Output the [x, y] coordinate of the center of the cell containing the given text.  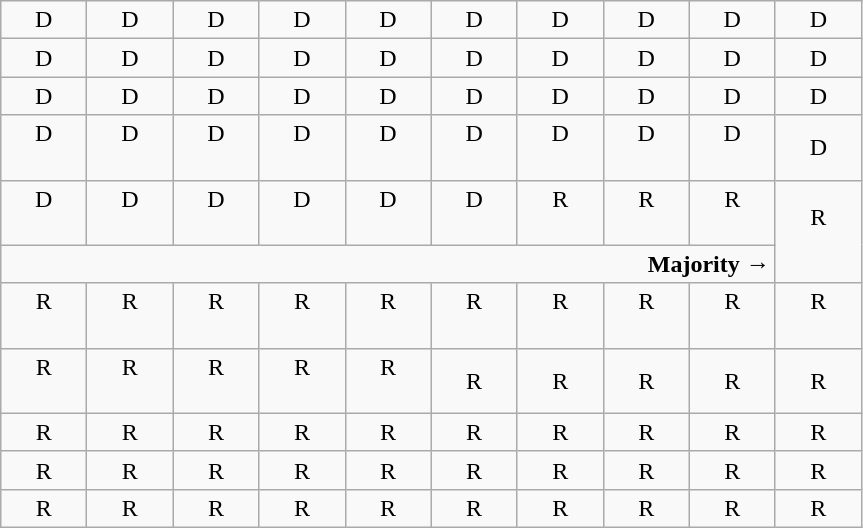
Majority → [388, 264]
